Provide the [x, y] coordinate of the cell's center where the given text is located.  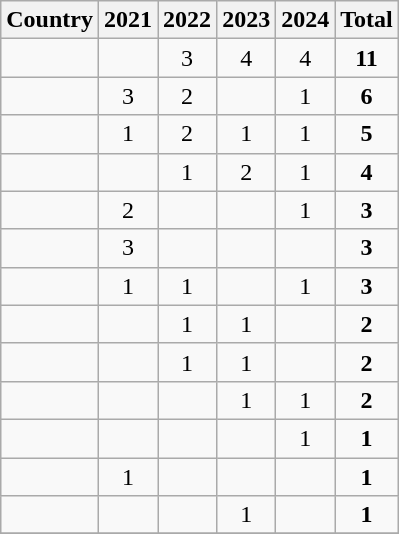
6 [367, 96]
5 [367, 134]
2022 [188, 20]
11 [367, 58]
2023 [246, 20]
Total [367, 20]
2021 [128, 20]
Country [50, 20]
2024 [306, 20]
